Search for the cell housing the specified text and yield its (X, Y) center coordinate. 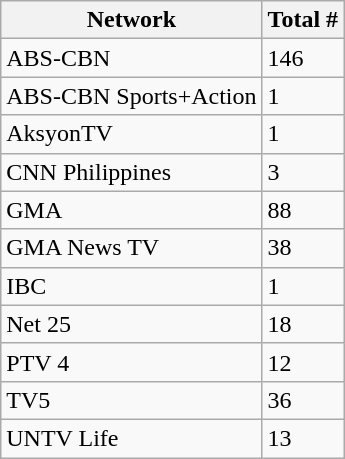
ABS-CBN Sports+Action (132, 96)
GMA (132, 210)
GMA News TV (132, 248)
88 (303, 210)
ABS-CBN (132, 58)
TV5 (132, 400)
IBC (132, 286)
18 (303, 324)
Network (132, 20)
36 (303, 400)
13 (303, 438)
PTV 4 (132, 362)
CNN Philippines (132, 172)
Net 25 (132, 324)
12 (303, 362)
38 (303, 248)
UNTV Life (132, 438)
146 (303, 58)
3 (303, 172)
AksyonTV (132, 134)
Total # (303, 20)
